From the cell containing the given text, extract its center point as [X, Y] coordinate. 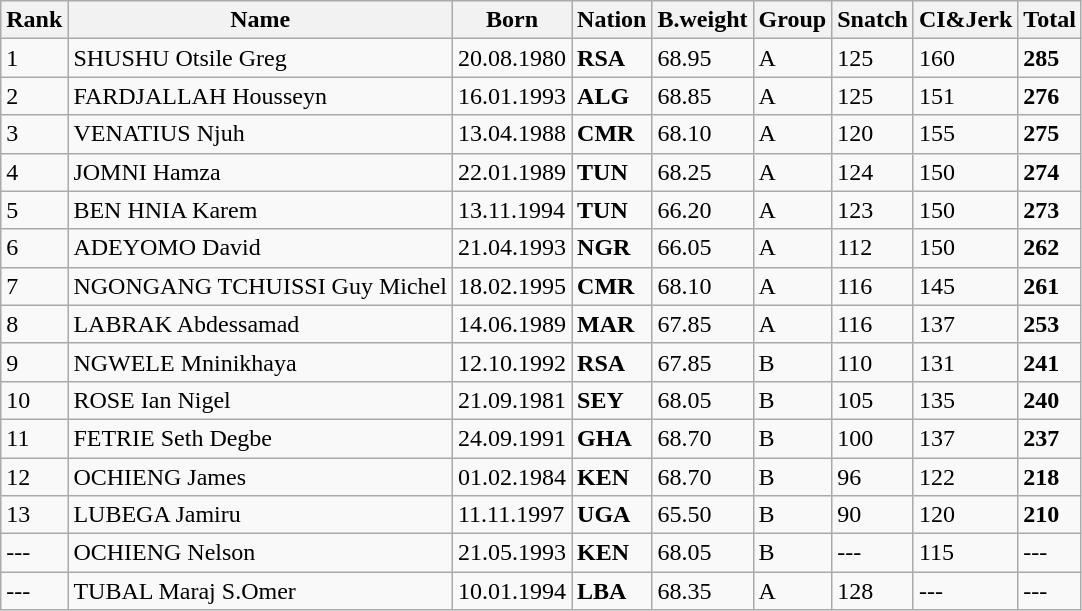
10.01.1994 [512, 591]
Born [512, 20]
3 [34, 134]
SHUSHU Otsile Greg [260, 58]
9 [34, 362]
115 [965, 553]
262 [1050, 248]
B.weight [702, 20]
6 [34, 248]
BEN HNIA Karem [260, 210]
Name [260, 20]
12 [34, 477]
LUBEGA Jamiru [260, 515]
10 [34, 400]
20.08.1980 [512, 58]
21.05.1993 [512, 553]
SEY [612, 400]
100 [873, 438]
131 [965, 362]
105 [873, 400]
JOMNI Hamza [260, 172]
21.04.1993 [512, 248]
ROSE Ian Nigel [260, 400]
Total [1050, 20]
13.11.1994 [512, 210]
NGONGANG TCHUISSI Guy Michel [260, 286]
11.11.1997 [512, 515]
68.25 [702, 172]
110 [873, 362]
NGR [612, 248]
GHA [612, 438]
Nation [612, 20]
237 [1050, 438]
276 [1050, 96]
01.02.1984 [512, 477]
OCHIENG James [260, 477]
285 [1050, 58]
210 [1050, 515]
274 [1050, 172]
LABRAK Abdessamad [260, 324]
90 [873, 515]
145 [965, 286]
8 [34, 324]
ADEYOMO David [260, 248]
VENATIUS Njuh [260, 134]
128 [873, 591]
275 [1050, 134]
218 [1050, 477]
16.01.1993 [512, 96]
CI&Jerk [965, 20]
TUBAL Maraj S.Omer [260, 591]
124 [873, 172]
12.10.1992 [512, 362]
151 [965, 96]
Group [792, 20]
66.05 [702, 248]
253 [1050, 324]
160 [965, 58]
123 [873, 210]
18.02.1995 [512, 286]
1 [34, 58]
OCHIENG Nelson [260, 553]
7 [34, 286]
NGWELE Mninikhaya [260, 362]
68.95 [702, 58]
96 [873, 477]
14.06.1989 [512, 324]
5 [34, 210]
Snatch [873, 20]
68.35 [702, 591]
FARDJALLAH Housseyn [260, 96]
ALG [612, 96]
65.50 [702, 515]
13.04.1988 [512, 134]
240 [1050, 400]
FETRIE Seth Degbe [260, 438]
112 [873, 248]
273 [1050, 210]
261 [1050, 286]
2 [34, 96]
11 [34, 438]
13 [34, 515]
4 [34, 172]
UGA [612, 515]
68.85 [702, 96]
MAR [612, 324]
LBA [612, 591]
155 [965, 134]
22.01.1989 [512, 172]
21.09.1981 [512, 400]
24.09.1991 [512, 438]
66.20 [702, 210]
122 [965, 477]
Rank [34, 20]
135 [965, 400]
241 [1050, 362]
